Search for the cell housing the specified text and yield its [x, y] center coordinate. 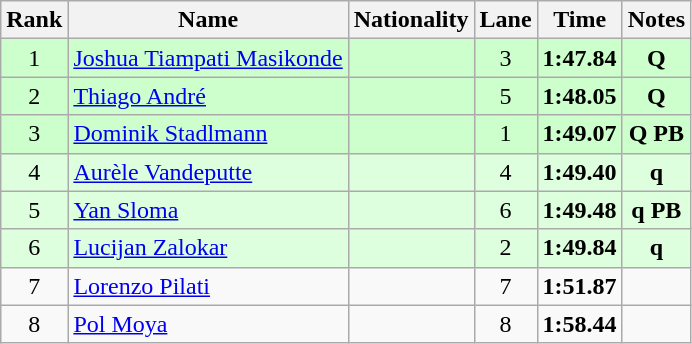
1:47.84 [580, 58]
Q PB [656, 134]
Lorenzo Pilati [208, 286]
Joshua Tiampati Masikonde [208, 58]
Aurèle Vandeputte [208, 172]
1:48.05 [580, 96]
Dominik Stadlmann [208, 134]
Lane [506, 20]
1:49.07 [580, 134]
Rank [34, 20]
Name [208, 20]
1:51.87 [580, 286]
1:49.84 [580, 248]
Pol Moya [208, 324]
Lucijan Zalokar [208, 248]
Yan Sloma [208, 210]
1:49.48 [580, 210]
Thiago André [208, 96]
Notes [656, 20]
1:58.44 [580, 324]
Time [580, 20]
1:49.40 [580, 172]
Nationality [411, 20]
q PB [656, 210]
